Find where the given text appears and provide that cell's center as (x, y) coordinate. 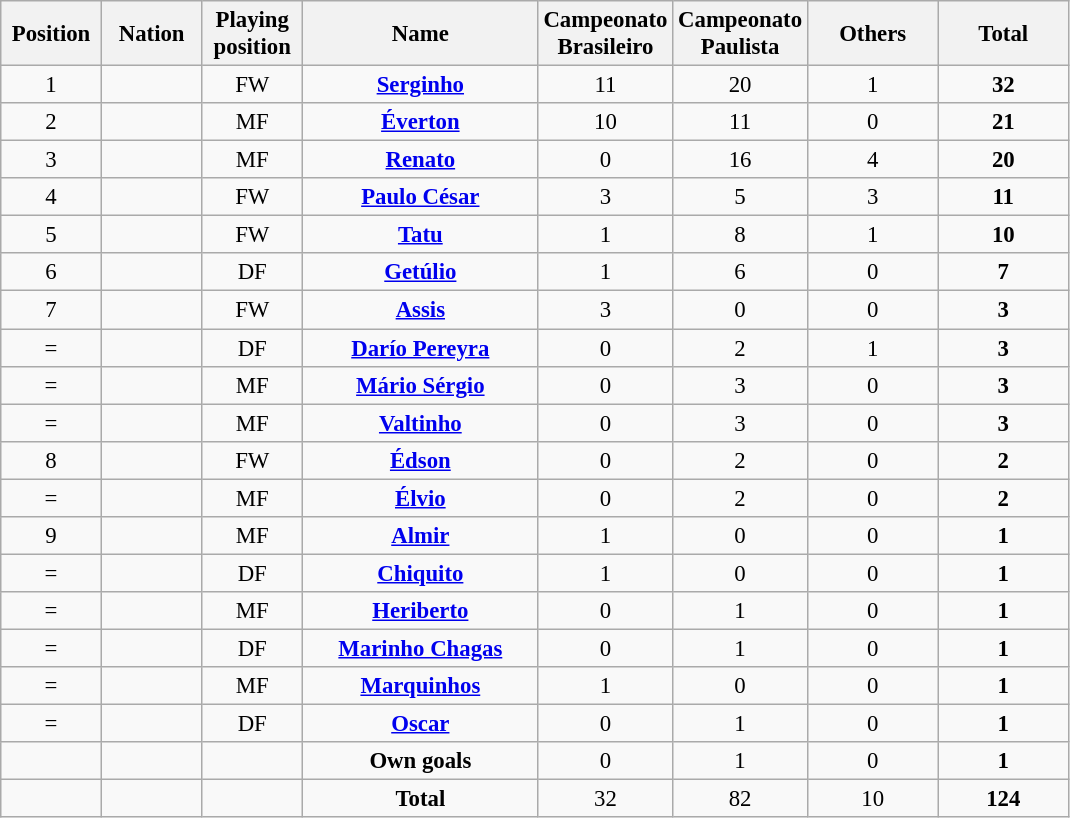
Serginho (421, 85)
Oscar (421, 724)
Nation (152, 34)
Renato (421, 160)
124 (1004, 799)
Position (52, 34)
Heriberto (421, 611)
Campeonato Paulista (740, 34)
16 (740, 160)
Assis (421, 310)
Élvio (421, 498)
9 (52, 536)
Chiquito (421, 573)
Getúlio (421, 273)
Édson (421, 460)
Campeonato Brasileiro (606, 34)
Éverton (421, 122)
Name (421, 34)
Valtinho (421, 423)
82 (740, 799)
Playing position (252, 34)
Tatu (421, 235)
Marquinhos (421, 686)
Almir (421, 536)
Others (872, 34)
Marinho Chagas (421, 648)
21 (1004, 122)
Paulo César (421, 197)
Darío Pereyra (421, 348)
Mário Sérgio (421, 385)
Own goals (421, 761)
